Identify which cell holds the provided text, then report its (X, Y) central coordinate. 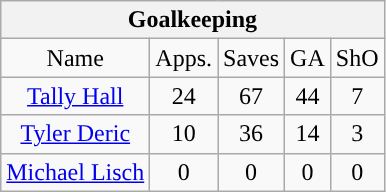
Tyler Deric (76, 134)
24 (184, 96)
Goalkeeping (192, 20)
Michael Lisch (76, 172)
44 (308, 96)
GA (308, 58)
Tally Hall (76, 96)
10 (184, 134)
Apps. (184, 58)
67 (252, 96)
14 (308, 134)
ShO (357, 58)
Saves (252, 58)
3 (357, 134)
7 (357, 96)
Name (76, 58)
36 (252, 134)
